Capture the cell that displays the provided text and extract its [X, Y] central coordinate. 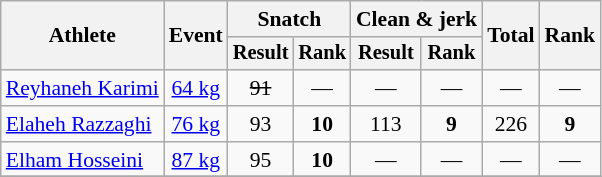
10 [322, 124]
Total [510, 36]
64 kg [196, 88]
76 kg [196, 124]
Clean & jerk [416, 19]
226 [510, 124]
Athlete [82, 36]
93 [261, 124]
113 [386, 124]
Event [196, 36]
Reyhaneh Karimi [82, 88]
Elaheh Razzaghi [82, 124]
91 [261, 88]
Snatch [290, 19]
